Detect which cell encompasses the target text, then output its [x, y] center coordinate. 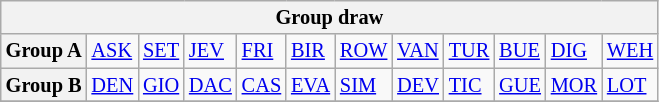
CAS [262, 85]
WEH [630, 51]
LOT [630, 85]
VAN [418, 51]
MOR [574, 85]
DIG [574, 51]
EVA [310, 85]
JEV [210, 51]
BIR [310, 51]
DEV [418, 85]
GIO [161, 85]
ASK [113, 51]
Group A [44, 51]
ROW [364, 51]
BUE [520, 51]
GUE [520, 85]
Group draw [330, 17]
TUR [469, 51]
SIM [364, 85]
Group B [44, 85]
SET [161, 51]
DEN [113, 85]
TIC [469, 85]
FRI [262, 51]
DAC [210, 85]
